Find where the given text appears and provide that cell's center as (x, y) coordinate. 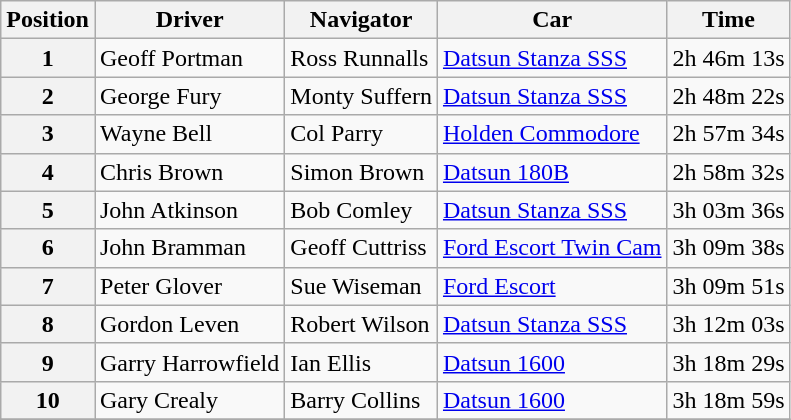
3h 09m 38s (728, 248)
Position (48, 20)
Garry Harrowfield (189, 362)
Peter Glover (189, 286)
Ross Runnalls (362, 58)
Sue Wiseman (362, 286)
2h 57m 34s (728, 134)
Simon Brown (362, 172)
9 (48, 362)
Monty Suffern (362, 96)
3h 18m 29s (728, 362)
3h 12m 03s (728, 324)
Bob Comley (362, 210)
Geoff Portman (189, 58)
7 (48, 286)
Ford Escort (552, 286)
Chris Brown (189, 172)
John Bramman (189, 248)
2h 48m 22s (728, 96)
Ian Ellis (362, 362)
1 (48, 58)
Driver (189, 20)
4 (48, 172)
Wayne Bell (189, 134)
3h 18m 59s (728, 400)
3h 09m 51s (728, 286)
8 (48, 324)
2h 46m 13s (728, 58)
Ford Escort Twin Cam (552, 248)
Time (728, 20)
Gary Crealy (189, 400)
Car (552, 20)
Gordon Leven (189, 324)
3 (48, 134)
2h 58m 32s (728, 172)
Robert Wilson (362, 324)
George Fury (189, 96)
Col Parry (362, 134)
Navigator (362, 20)
2 (48, 96)
10 (48, 400)
Geoff Cuttriss (362, 248)
Barry Collins (362, 400)
Datsun 180B (552, 172)
3h 03m 36s (728, 210)
5 (48, 210)
Holden Commodore (552, 134)
6 (48, 248)
John Atkinson (189, 210)
